Detect which cell encompasses the target text, then output its (x, y) center coordinate. 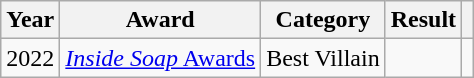
Award (160, 20)
Best Villain (324, 58)
Year (30, 20)
Inside Soap Awards (160, 58)
2022 (30, 58)
Category (324, 20)
Result (423, 20)
